For the text-containing cell, return its midpoint in [x, y] coordinate format. 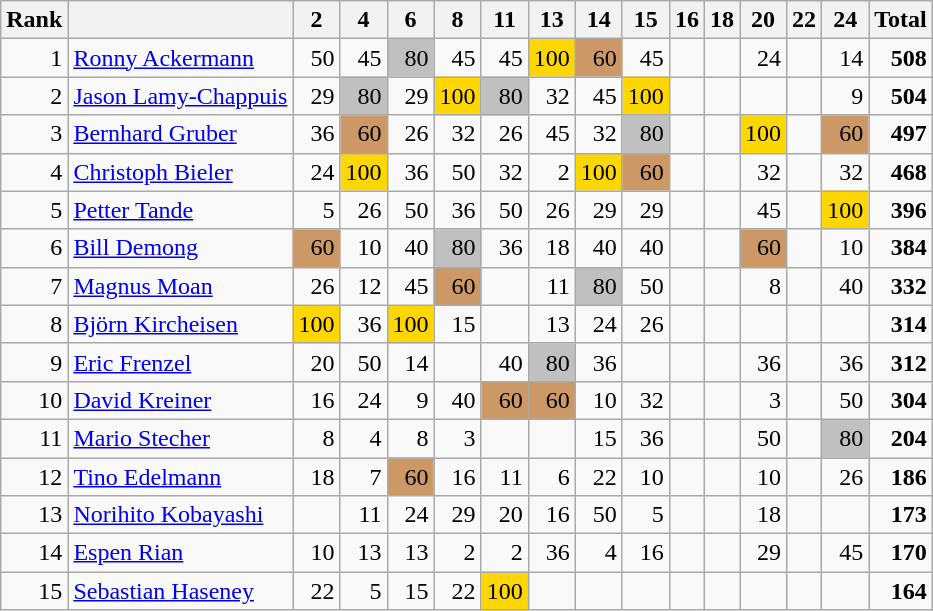
332 [901, 286]
173 [901, 515]
204 [901, 438]
384 [901, 248]
Bernhard Gruber [180, 134]
186 [901, 477]
396 [901, 210]
Mario Stecher [180, 438]
Tino Edelmann [180, 477]
Christoph Bieler [180, 172]
504 [901, 96]
Norihito Kobayashi [180, 515]
Total [901, 20]
David Kreiner [180, 400]
Jason Lamy-Chappuis [180, 96]
312 [901, 362]
508 [901, 58]
314 [901, 324]
Ronny Ackermann [180, 58]
Petter Tande [180, 210]
304 [901, 400]
Espen Rian [180, 553]
Bill Demong [180, 248]
Sebastian Haseney [180, 591]
Magnus Moan [180, 286]
Björn Kircheisen [180, 324]
468 [901, 172]
1 [34, 58]
Eric Frenzel [180, 362]
170 [901, 553]
497 [901, 134]
164 [901, 591]
Rank [34, 20]
